Find where the given text appears and provide that cell's center as [x, y] coordinate. 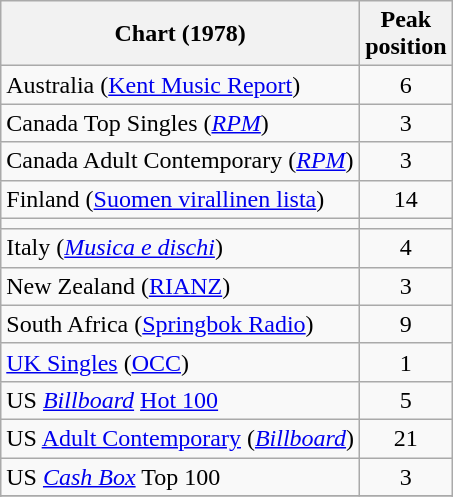
Finland (Suomen virallinen lista) [180, 199]
Canada Top Singles (RPM) [180, 123]
Peakposition [406, 34]
US Billboard Hot 100 [180, 400]
9 [406, 324]
UK Singles (OCC) [180, 362]
US Cash Box Top 100 [180, 477]
Italy (Musica e dischi) [180, 248]
6 [406, 85]
4 [406, 248]
New Zealand (RIANZ) [180, 286]
1 [406, 362]
Chart (1978) [180, 34]
14 [406, 199]
21 [406, 438]
US Adult Contemporary (Billboard) [180, 438]
5 [406, 400]
Australia (Kent Music Report) [180, 85]
Canada Adult Contemporary (RPM) [180, 161]
South Africa (Springbok Radio) [180, 324]
